From the cell containing the given text, extract its center point as (x, y) coordinate. 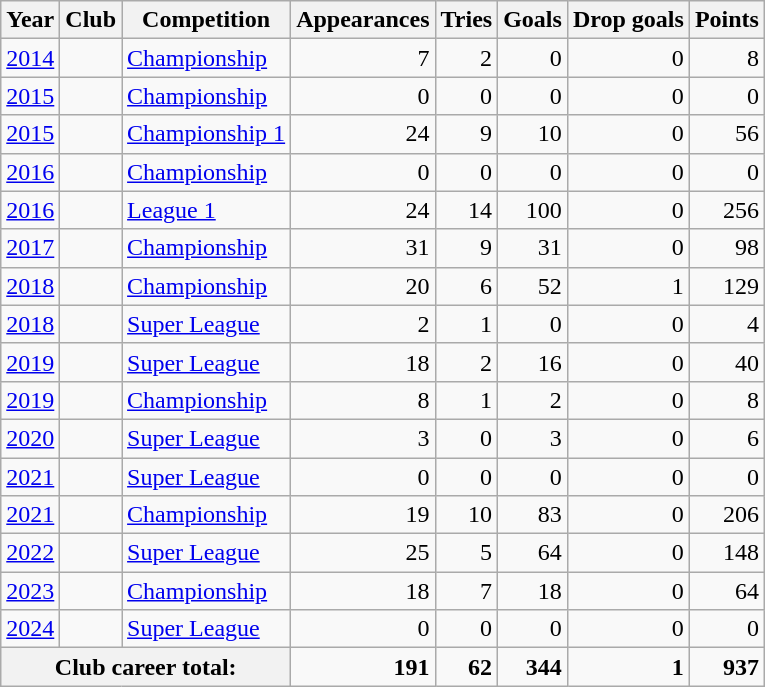
Year (30, 20)
Goals (533, 20)
191 (363, 667)
937 (726, 667)
56 (726, 134)
19 (363, 515)
206 (726, 515)
2014 (30, 58)
Drop goals (628, 20)
100 (533, 210)
2020 (30, 438)
16 (533, 362)
25 (363, 553)
98 (726, 248)
Tries (466, 20)
Club (91, 20)
5 (466, 553)
129 (726, 286)
14 (466, 210)
League 1 (206, 210)
148 (726, 553)
83 (533, 515)
20 (363, 286)
Club career total: (146, 667)
2024 (30, 629)
2023 (30, 591)
2022 (30, 553)
40 (726, 362)
344 (533, 667)
256 (726, 210)
Appearances (363, 20)
Points (726, 20)
4 (726, 324)
Competition (206, 20)
2017 (30, 248)
Championship 1 (206, 134)
62 (466, 667)
52 (533, 286)
